Capture the cell that displays the provided text and extract its (x, y) central coordinate. 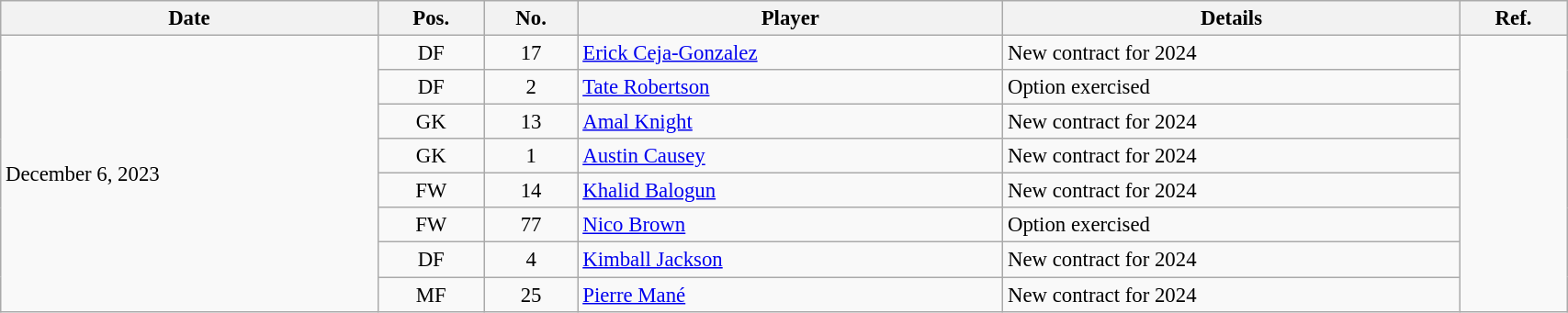
17 (531, 53)
Nico Brown (790, 225)
Ref. (1513, 18)
Details (1232, 18)
Pos. (431, 18)
Player (790, 18)
13 (531, 122)
77 (531, 225)
2 (531, 87)
4 (531, 260)
Tate Robertson (790, 87)
Austin Causey (790, 156)
Khalid Balogun (790, 191)
MF (431, 295)
14 (531, 191)
Erick Ceja-Gonzalez (790, 53)
25 (531, 295)
1 (531, 156)
Pierre Mané (790, 295)
Date (189, 18)
No. (531, 18)
Amal Knight (790, 122)
December 6, 2023 (189, 174)
Kimball Jackson (790, 260)
